Determine the (X, Y) coordinate at the center of the cell enclosing the given text.  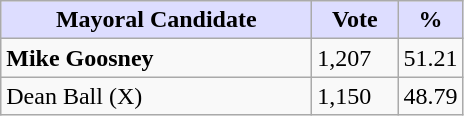
51.21 (430, 58)
1,150 (355, 96)
1,207 (355, 58)
Mayoral Candidate (156, 20)
Mike Goosney (156, 58)
Vote (355, 20)
Dean Ball (X) (156, 96)
% (430, 20)
48.79 (430, 96)
